From the cell containing the given text, extract its center point as [X, Y] coordinate. 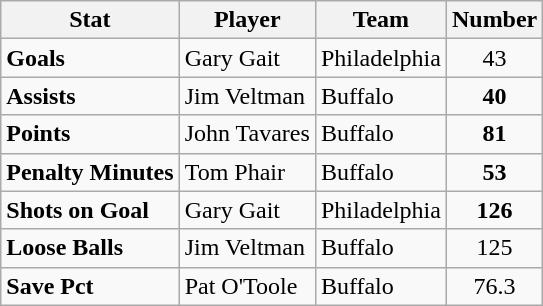
43 [494, 58]
40 [494, 96]
81 [494, 134]
Stat [90, 20]
76.3 [494, 286]
125 [494, 248]
Points [90, 134]
Save Pct [90, 286]
Team [380, 20]
Assists [90, 96]
53 [494, 172]
Goals [90, 58]
Number [494, 20]
John Tavares [247, 134]
Loose Balls [90, 248]
Shots on Goal [90, 210]
Penalty Minutes [90, 172]
Pat O'Toole [247, 286]
Tom Phair [247, 172]
Player [247, 20]
126 [494, 210]
